Return [x, y] of the center of cell containing provided text 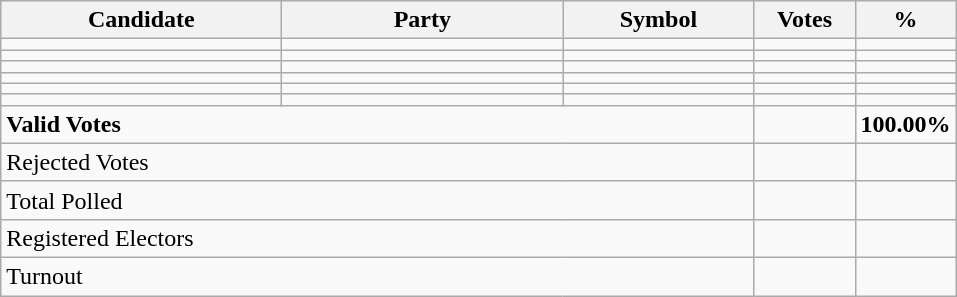
% [906, 20]
Rejected Votes [378, 162]
Party [422, 20]
Symbol [658, 20]
Candidate [142, 20]
100.00% [906, 124]
Registered Electors [378, 238]
Votes [804, 20]
Turnout [378, 276]
Total Polled [378, 200]
Valid Votes [378, 124]
